Output the [X, Y] coordinate of the center of the cell containing the given text.  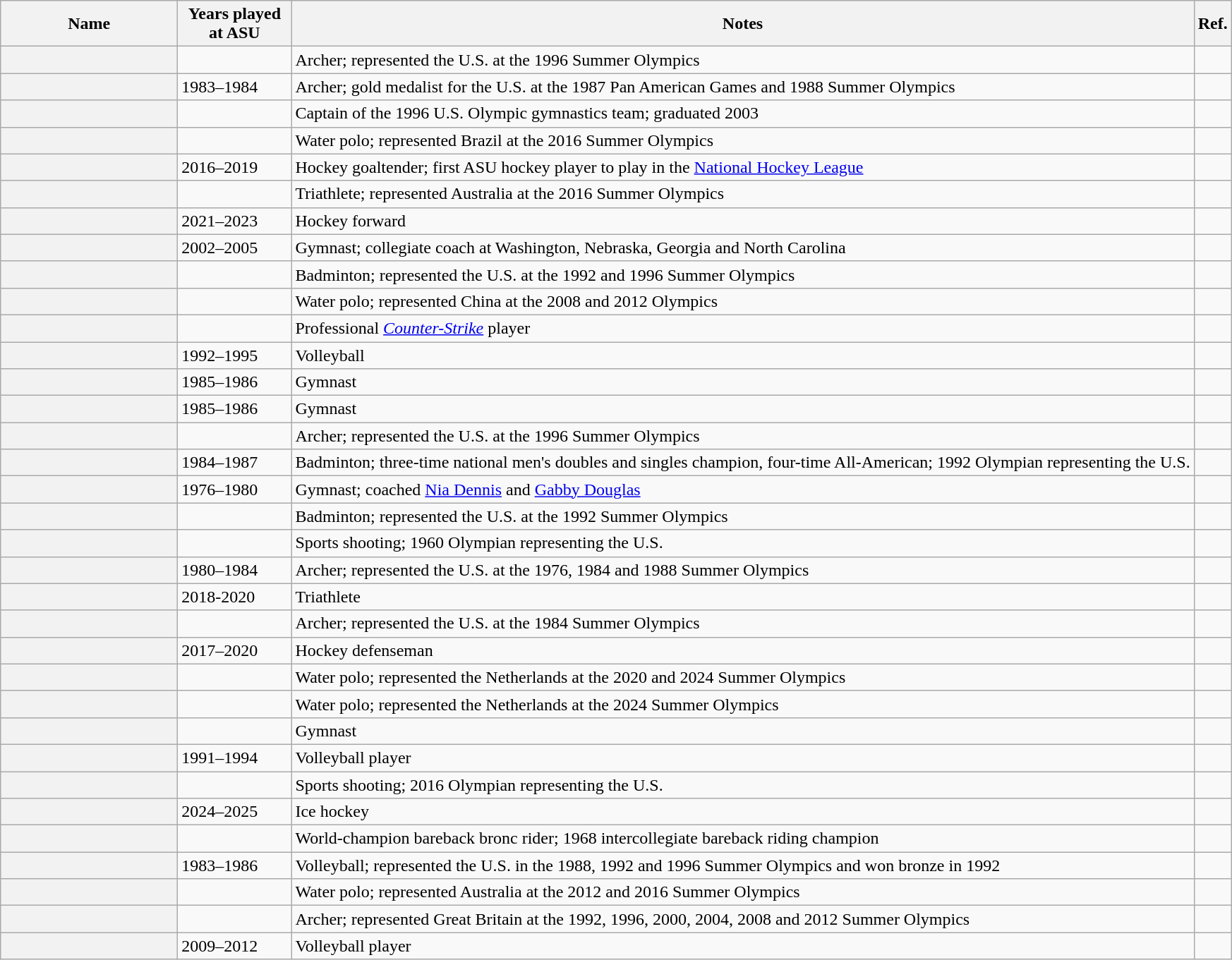
1992–1995 [234, 355]
Volleyball; represented the U.S. in the 1988, 1992 and 1996 Summer Olympics and won bronze in 1992 [742, 865]
Badminton; represented the U.S. at the 1992 Summer Olympics [742, 516]
Triathlete [742, 597]
Water polo; represented the Netherlands at the 2020 and 2024 Summer Olympics [742, 677]
Water polo; represented the Netherlands at the 2024 Summer Olympics [742, 704]
Water polo; represented Brazil at the 2016 Summer Olympics [742, 140]
1980–1984 [234, 570]
Archer; represented the U.S. at the 1976, 1984 and 1988 Summer Olympics [742, 570]
Professional Counter-Strike player [742, 328]
Archer; represented Great Britain at the 1992, 1996, 2000, 2004, 2008 and 2012 Summer Olympics [742, 919]
2009–2012 [234, 946]
Ref. [1212, 24]
2016–2019 [234, 167]
Sports shooting; 2016 Olympian representing the U.S. [742, 785]
Notes [742, 24]
1984–1987 [234, 463]
Badminton; represented the U.S. at the 1992 and 1996 Summer Olympics [742, 274]
Name [89, 24]
1983–1986 [234, 865]
Hockey forward [742, 221]
2024–2025 [234, 812]
Years played at ASU [234, 24]
Sports shooting; 1960 Olympian representing the U.S. [742, 543]
Captain of the 1996 U.S. Olympic gymnastics team; graduated 2003 [742, 114]
Badminton; three-time national men's doubles and singles champion, four-time All-American; 1992 Olympian representing the U.S. [742, 463]
Triathlete; represented Australia at the 2016 Summer Olympics [742, 194]
Ice hockey [742, 812]
2018-2020 [234, 597]
1983–1984 [234, 87]
World-champion bareback bronc rider; 1968 intercollegiate bareback riding champion [742, 839]
Volleyball [742, 355]
Archer; gold medalist for the U.S. at the 1987 Pan American Games and 1988 Summer Olympics [742, 87]
Hockey defenseman [742, 650]
Water polo; represented China at the 2008 and 2012 Olympics [742, 301]
2021–2023 [234, 221]
2002–2005 [234, 248]
1976–1980 [234, 490]
Hockey goaltender; first ASU hockey player to play in the National Hockey League [742, 167]
2017–2020 [234, 650]
Water polo; represented Australia at the 2012 and 2016 Summer Olympics [742, 892]
1991–1994 [234, 758]
Archer; represented the U.S. at the 1984 Summer Olympics [742, 624]
Gymnast; collegiate coach at Washington, Nebraska, Georgia and North Carolina [742, 248]
Gymnast; coached Nia Dennis and Gabby Douglas [742, 490]
